From the cell containing the given text, extract its center point as [x, y] coordinate. 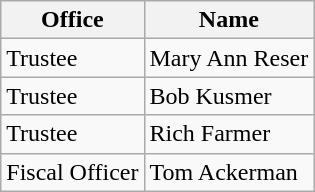
Mary Ann Reser [229, 58]
Bob Kusmer [229, 96]
Office [72, 20]
Fiscal Officer [72, 172]
Tom Ackerman [229, 172]
Rich Farmer [229, 134]
Name [229, 20]
